For the text-containing cell, return its midpoint in (X, Y) coordinate format. 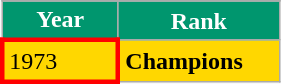
1973 (60, 60)
Champions (198, 60)
Rank (198, 21)
Year (60, 21)
